For the text-containing cell, return its midpoint in (x, y) coordinate format. 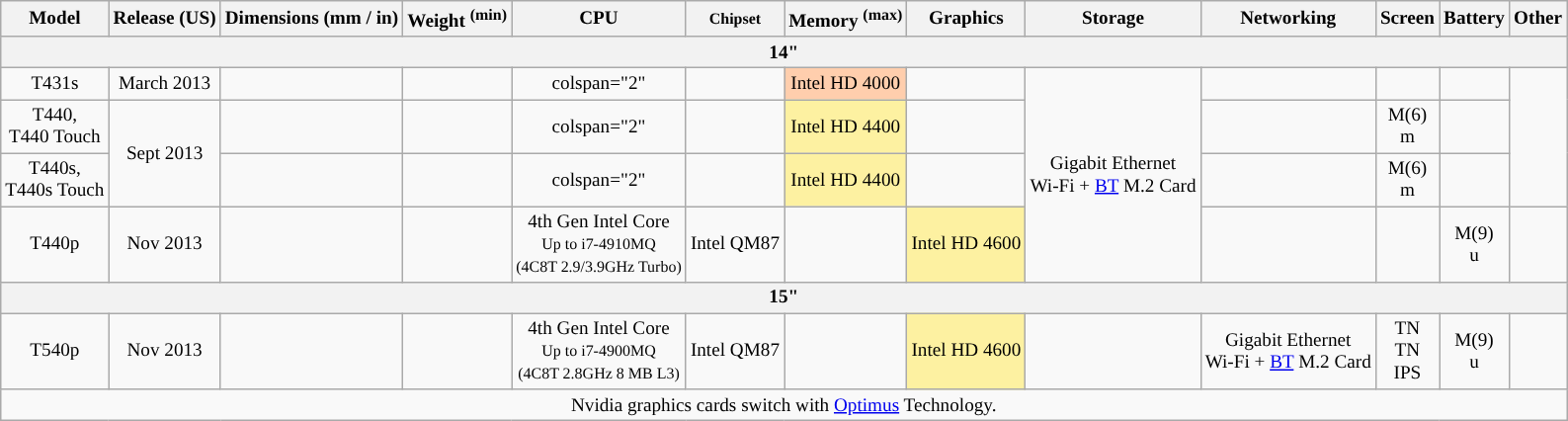
Networking (1288, 20)
4th Gen Intel CoreUp to i7-4900MQ (4C8T 2.8GHz 8 MB L3) (599, 352)
T440p (55, 245)
Intel HD 4000 (846, 84)
Screen (1407, 20)
CPU (599, 20)
Graphics (966, 20)
Nvidia graphics cards switch with Optimus Technology. (784, 405)
15" (784, 297)
14" (784, 52)
TN TN IPS (1407, 352)
Storage (1113, 20)
Memory (max) (846, 20)
T431s (55, 84)
T440, T440 Touch (55, 126)
T440s, T440s Touch (55, 180)
Sept 2013 (164, 152)
Dimensions (mm / in) (312, 20)
Chipset (735, 20)
4th Gen Intel Core Up to i7-4910MQ(4C8T 2.9/3.9GHz Turbo) (599, 245)
Battery (1474, 20)
Release (US) (164, 20)
Model (55, 20)
Other (1538, 20)
March 2013 (164, 84)
T540p (55, 352)
Weight (min) (457, 20)
